Identify which cell holds the provided text, then report its [x, y] central coordinate. 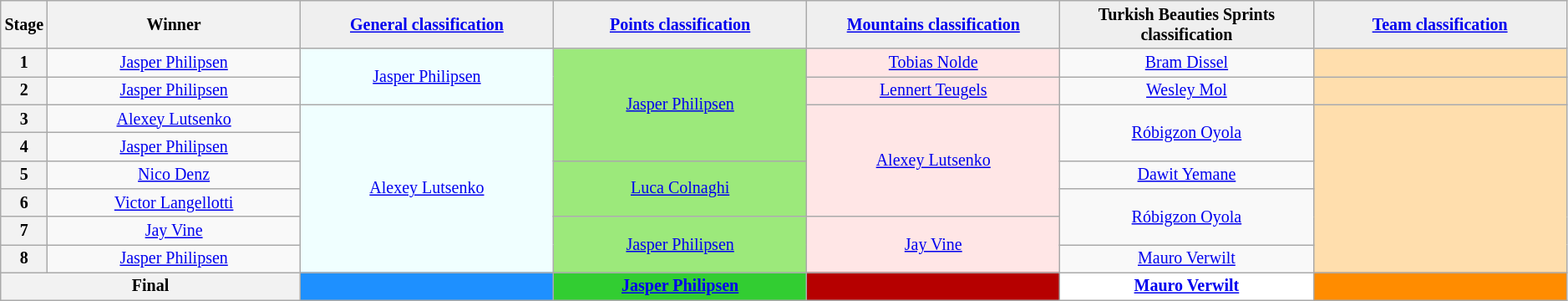
2 [24, 90]
Stage [24, 25]
Tobias Nolde [934, 64]
3 [24, 119]
Victor Langellotti [174, 202]
5 [24, 174]
6 [24, 202]
Points classification [680, 25]
General classification [426, 25]
8 [24, 259]
Bram Dissel [1186, 64]
Final [150, 286]
Winner [174, 25]
Dawit Yemane [1186, 174]
Luca Colnaghi [680, 189]
Lennert Teugels [934, 90]
7 [24, 231]
4 [24, 147]
Nico Denz [174, 174]
Mountains classification [934, 25]
1 [24, 64]
Wesley Mol [1186, 90]
Turkish Beauties Sprints classification [1186, 25]
Team classification [1440, 25]
